Search for the cell housing the specified text and yield its [x, y] center coordinate. 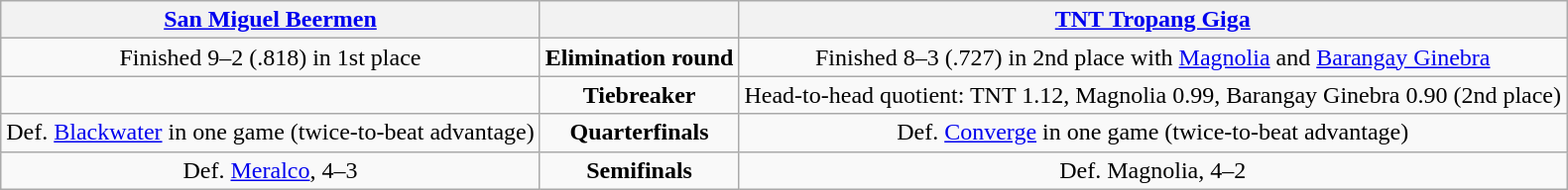
Def. Blackwater in one game (twice-to-beat advantage) [270, 133]
Finished 9–2 (.818) in 1st place [270, 57]
San Miguel Beermen [270, 20]
TNT Tropang Giga [1152, 20]
Head-to-head quotient: TNT 1.12, Magnolia 0.99, Barangay Ginebra 0.90 (2nd place) [1152, 95]
Quarterfinals [639, 133]
Finished 8–3 (.727) in 2nd place with Magnolia and Barangay Ginebra [1152, 57]
Def. Converge in one game (twice-to-beat advantage) [1152, 133]
Def. Magnolia, 4–2 [1152, 170]
Def. Meralco, 4–3 [270, 170]
Semifinals [639, 170]
Elimination round [639, 57]
Tiebreaker [639, 95]
